Capture the cell that displays the provided text and extract its (X, Y) central coordinate. 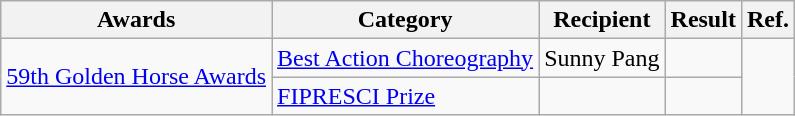
FIPRESCI Prize (406, 96)
Awards (136, 20)
Best Action Choreography (406, 58)
Recipient (602, 20)
Category (406, 20)
Ref. (768, 20)
Sunny Pang (602, 58)
Result (703, 20)
59th Golden Horse Awards (136, 77)
